Extract the [X, Y] coordinate from the center of the cell holding the provided text.  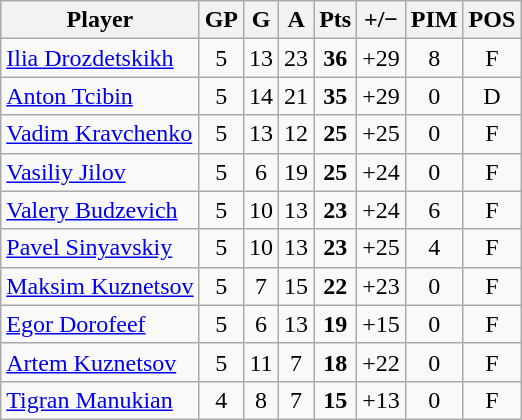
Egor Dorofeef [100, 324]
G [262, 20]
Pts [336, 20]
Vadim Kravchenko [100, 134]
Tigran Manukian [100, 400]
POS [492, 20]
21 [296, 96]
GP [221, 20]
14 [262, 96]
PIM [434, 20]
12 [296, 134]
Vasiliy Jilov [100, 172]
Valery Budzevich [100, 210]
+23 [382, 286]
+13 [382, 400]
Pavel Sinyavskiy [100, 248]
Maksim Kuznetsov [100, 286]
36 [336, 58]
Artem Kuznetsov [100, 362]
Player [100, 20]
Anton Tcibin [100, 96]
+/− [382, 20]
A [296, 20]
Ilia Drozdetskikh [100, 58]
+15 [382, 324]
11 [262, 362]
35 [336, 96]
+22 [382, 362]
18 [336, 362]
22 [336, 286]
D [492, 96]
